Pinpoint the cell where the given text exists, returning its (x, y) midpoint coordinate. 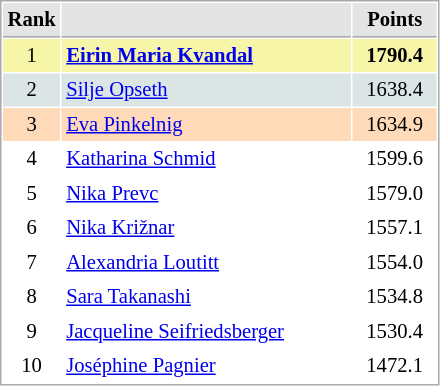
Katharina Schmid (207, 158)
1554.0 (395, 262)
Nika Križnar (207, 228)
Joséphine Pagnier (207, 366)
Eva Pinkelnig (207, 124)
Nika Prevc (207, 194)
10 (32, 366)
2 (32, 90)
8 (32, 296)
Silje Opseth (207, 90)
1790.4 (395, 56)
1638.4 (395, 90)
1 (32, 56)
1530.4 (395, 332)
Jacqueline Seifriedsberger (207, 332)
Rank (32, 20)
3 (32, 124)
Eirin Maria Kvandal (207, 56)
Alexandria Loutitt (207, 262)
1472.1 (395, 366)
1599.6 (395, 158)
Points (395, 20)
Sara Takanashi (207, 296)
9 (32, 332)
1557.1 (395, 228)
1634.9 (395, 124)
1579.0 (395, 194)
1534.8 (395, 296)
5 (32, 194)
7 (32, 262)
4 (32, 158)
6 (32, 228)
